Extract the [X, Y] coordinate from the center of the cell holding the provided text.  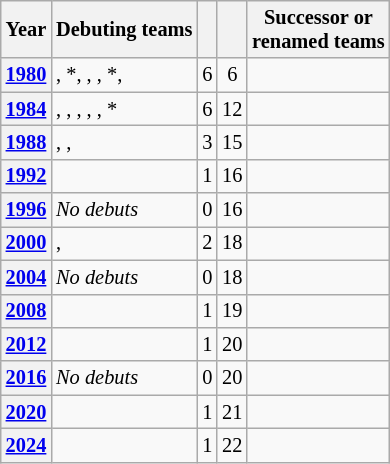
2000 [26, 243]
21 [232, 412]
2016 [26, 378]
2020 [26, 412]
1980 [26, 75]
15 [232, 142]
19 [232, 311]
2012 [26, 344]
1984 [26, 109]
2 [207, 243]
2024 [26, 445]
2008 [26, 311]
, [124, 243]
Year [26, 29]
Successor orrenamed teams [318, 29]
, , [124, 142]
1992 [26, 176]
2004 [26, 277]
22 [232, 445]
1996 [26, 210]
1988 [26, 142]
3 [207, 142]
12 [232, 109]
, *, , , *, [124, 75]
, , , , , * [124, 109]
Debuting teams [124, 29]
